Output the (x, y) coordinate of the center of the cell containing the given text.  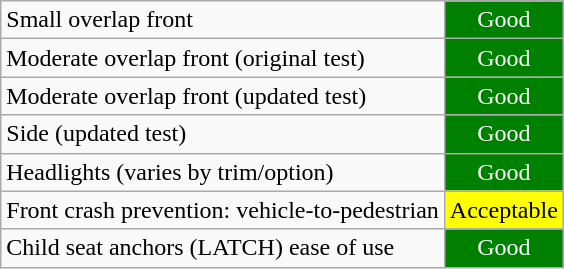
Moderate overlap front (updated test) (223, 96)
Headlights (varies by trim/option) (223, 172)
Child seat anchors (LATCH) ease of use (223, 248)
Moderate overlap front (original test) (223, 58)
Front crash prevention: vehicle-to-pedestrian (223, 210)
Acceptable (504, 210)
Side (updated test) (223, 134)
Small overlap front (223, 20)
